Detect which cell encompasses the target text, then output its (x, y) center coordinate. 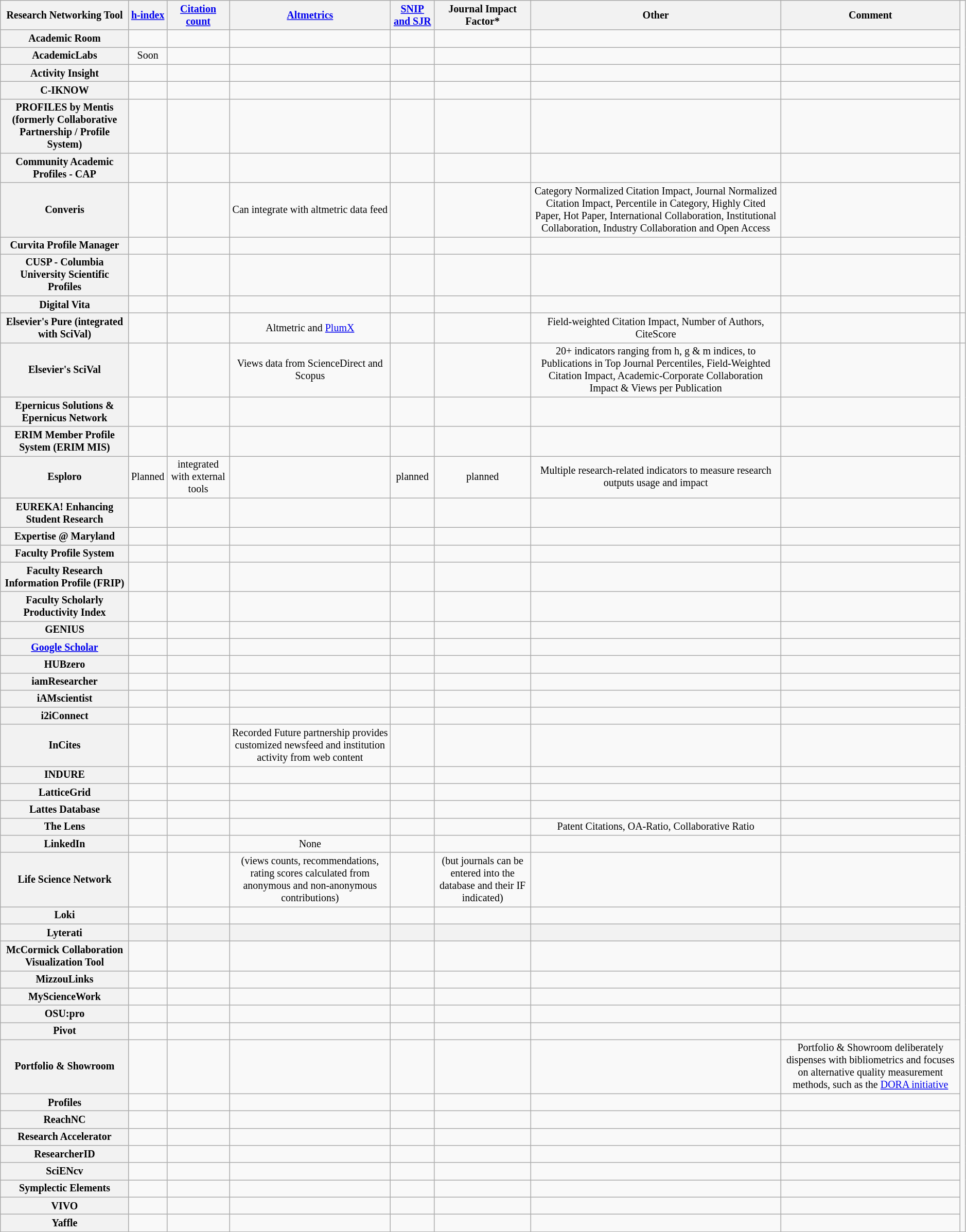
ERIM Member Profile System (ERIM MIS) (65, 441)
Yaffle (65, 1223)
Faculty Research Information Profile (FRIP) (65, 577)
Esploro (65, 477)
Journal Impact Factor* (483, 15)
Symplectic Elements (65, 1188)
Can integrate with altmetric data feed (310, 210)
The Lens (65, 827)
ResearcherID (65, 1154)
LinkedIn (65, 844)
ReachNC (65, 1119)
Research Networking Tool (65, 15)
Portfolio & Showroom (65, 1067)
HUBzero (65, 665)
OSU:pro (65, 1013)
Other (656, 15)
Multiple research-related indicators to measure research outputs usage and impact (656, 477)
Patent Citations, OA-Ratio, Collaborative Ratio (656, 827)
Pivot (65, 1031)
Portfolio & Showroom deliberately dispenses with bibliometrics and focuses on alternative quality measurement methods, such as the DORA initiative (871, 1067)
Epernicus Solutions & Epernicus Network (65, 412)
Profiles (65, 1103)
Research Accelerator (65, 1137)
PROFILES by Mentis (formerly Collaborative Partnership / Profile System) (65, 126)
Converis (65, 210)
(views counts, recommendations, rating scores calculated from anonymous and non-anonymous contributions) (310, 880)
MizzouLinks (65, 979)
Citation count (198, 15)
Curvita Profile Manager (65, 246)
Life Science Network (65, 880)
Planned (148, 477)
None (310, 844)
h-index (148, 15)
INDURE (65, 775)
Field-weighted Citation Impact, Number of Authors, CiteScore (656, 328)
Elsevier's Pure (integrated with SciVal) (65, 328)
Faculty Profile System (65, 553)
i2iConnect (65, 716)
MyScienceWork (65, 997)
SciENcv (65, 1172)
Lyterati (65, 932)
Altmetrics (310, 15)
AcademicLabs (65, 56)
Elsevier's SciVal (65, 370)
Soon (148, 56)
Altmetric and PlumX (310, 328)
Academic Room (65, 39)
InCites (65, 746)
Recorded Future partnership provides customized newsfeed and institution activity from web content (310, 746)
VIVO (65, 1206)
McCormick Collaboration Visualization Tool (65, 956)
LatticeGrid (65, 792)
Digital Vita (65, 305)
EUREKA! Enhancing Student Research (65, 513)
Expertise @ Maryland (65, 536)
CUSP - Columbia University Scientific Profiles (65, 275)
integrated with external tools (198, 477)
SNIP and SJR (413, 15)
Activity Insight (65, 73)
Comment (871, 15)
Community Academic Profiles - CAP (65, 168)
Views data from ScienceDirect and Scopus (310, 370)
GENIUS (65, 630)
iAMscientist (65, 699)
Loki (65, 916)
iamResearcher (65, 681)
Google Scholar (65, 647)
Lattes Database (65, 810)
(but journals can be entered into the database and their IF indicated) (483, 880)
Faculty Scholarly Productivity Index (65, 606)
C-IKNOW (65, 91)
